Pinpoint the cell where the given text exists, returning its [X, Y] midpoint coordinate. 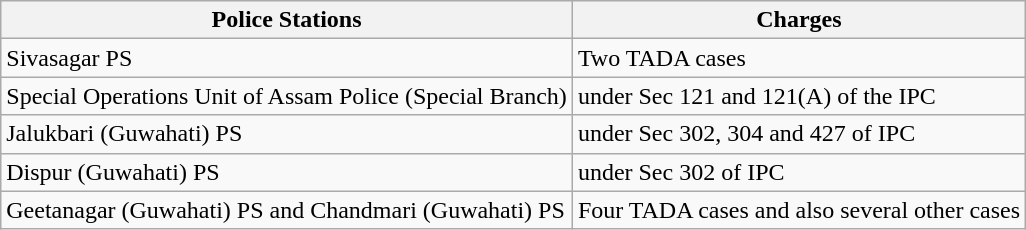
under Sec 302 of IPC [798, 172]
Charges [798, 20]
Sivasagar PS [287, 58]
Four TADA cases and also several other cases [798, 210]
Dispur (Guwahati) PS [287, 172]
under Sec 302, 304 and 427 of IPC [798, 134]
Jalukbari (Guwahati) PS [287, 134]
Geetanagar (Guwahati) PS and Chandmari (Guwahati) PS [287, 210]
Two TADA cases [798, 58]
Special Operations Unit of Assam Police (Special Branch) [287, 96]
under Sec 121 and 121(A) of the IPC [798, 96]
Police Stations [287, 20]
